Capture the cell that displays the provided text and extract its (x, y) central coordinate. 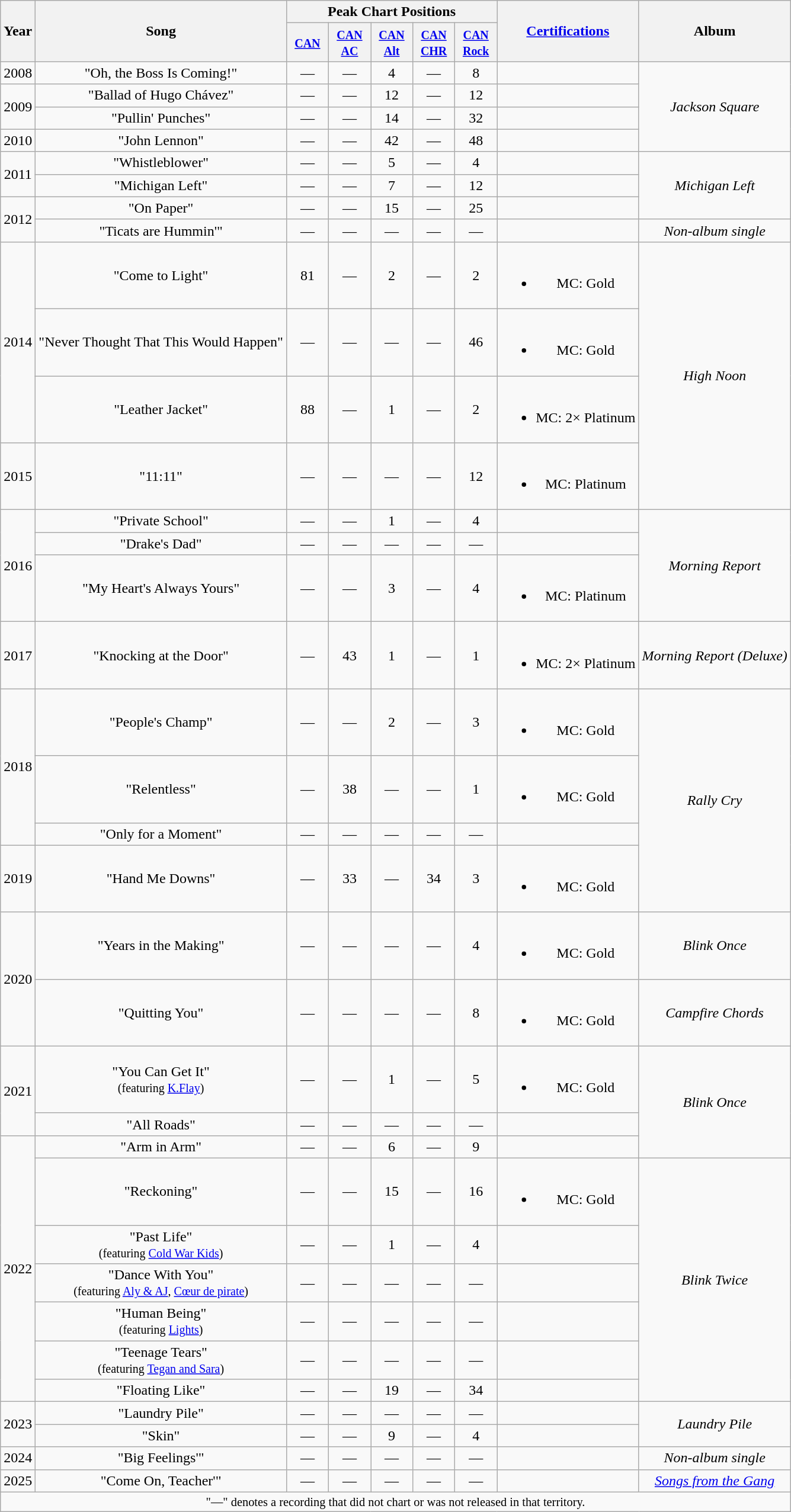
Michigan Left (715, 185)
"Only for a Moment" (161, 834)
"Ballad of Hugo Chávez" (161, 95)
Campfire Chords (715, 1013)
"Quitting You" (161, 1013)
"Floating Like" (161, 1391)
"Reckoning" (161, 1192)
33 (350, 879)
2008 (18, 73)
46 (476, 342)
"John Lennon" (161, 140)
"Big Feelings'" (161, 1458)
2022 (18, 1269)
"Arm in Arm" (161, 1147)
"Michigan Left" (161, 185)
38 (350, 789)
2023 (18, 1424)
"My Heart's Always Yours" (161, 589)
"Teenage Tears" (featuring Tegan and Sara) (161, 1360)
7 (392, 185)
42 (392, 140)
81 (307, 275)
Peak Chart Positions (391, 12)
"11:11" (161, 476)
"Knocking at the Door" (161, 655)
"All Roads" (161, 1124)
2015 (18, 476)
Year (18, 31)
2020 (18, 979)
32 (476, 118)
2018 (18, 767)
"Skin" (161, 1436)
88 (307, 409)
"People's Champ" (161, 723)
CANAC (350, 43)
2011 (18, 174)
"Laundry Pile" (161, 1413)
Rally Cry (715, 801)
"Human Being" (featuring Lights) (161, 1322)
2017 (18, 655)
Laundry Pile (715, 1424)
2012 (18, 219)
"Ticats are Hummin'" (161, 230)
6 (392, 1147)
"Leather Jacket" (161, 409)
"Never Thought That This Would Happen" (161, 342)
43 (350, 655)
2014 (18, 342)
CAN (307, 43)
Morning Report (Deluxe) (715, 655)
25 (476, 208)
"On Paper" (161, 208)
"Relentless" (161, 789)
2010 (18, 140)
"Pullin' Punches" (161, 118)
"You Can Get It" (featuring K.Flay) (161, 1079)
Song (161, 31)
2016 (18, 566)
"Whistleblower" (161, 163)
Certifications (568, 31)
14 (392, 118)
"Drake's Dad" (161, 544)
High Noon (715, 375)
2019 (18, 879)
"Private School" (161, 521)
CANRock (476, 43)
2009 (18, 107)
19 (392, 1391)
"Come to Light" (161, 275)
2025 (18, 1481)
CANAlt (392, 43)
"Oh, the Boss Is Coming!" (161, 73)
Album (715, 31)
48 (476, 140)
Jackson Square (715, 107)
"Come On, Teacher'" (161, 1481)
CANCHR (434, 43)
Morning Report (715, 566)
"Dance With You" (featuring Aly & AJ, Cœur de pirate) (161, 1283)
16 (476, 1192)
2021 (18, 1091)
Blink Twice (715, 1279)
2024 (18, 1458)
"—" denotes a recording that did not chart or was not released in that territory. (396, 1502)
"Past Life" (featuring Cold War Kids) (161, 1244)
Songs from the Gang (715, 1481)
"Hand Me Downs" (161, 879)
"Years in the Making" (161, 945)
